Determine the [x, y] coordinate at the center of the cell enclosing the given text.  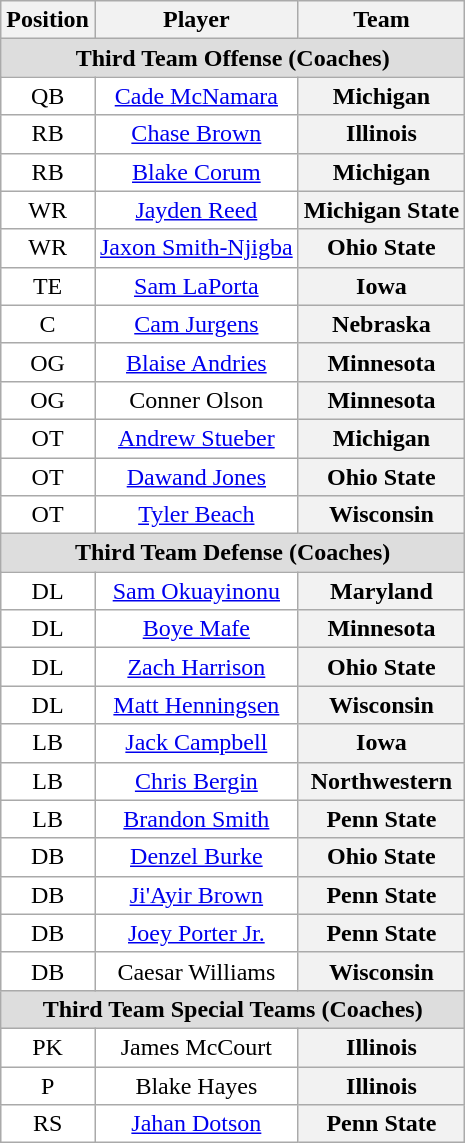
Blake Corum [196, 172]
Team [381, 20]
Blake Hayes [196, 1085]
Brandon Smith [196, 819]
Player [196, 20]
Jayden Reed [196, 210]
James McCourt [196, 1047]
Third Team Special Teams (Coaches) [233, 1009]
Boye Mafe [196, 629]
Cade McNamara [196, 96]
Jahan Dotson [196, 1124]
Position [48, 20]
PK [48, 1047]
Ji'Ayir Brown [196, 895]
Andrew Stueber [196, 438]
Nebraska [381, 324]
Jack Campbell [196, 743]
Zach Harrison [196, 667]
Denzel Burke [196, 857]
Northwestern [381, 781]
TE [48, 286]
RS [48, 1124]
Third Team Offense (Coaches) [233, 58]
Jaxon Smith-Njigba [196, 248]
Conner Olson [196, 400]
Cam Jurgens [196, 324]
Sam LaPorta [196, 286]
Michigan State [381, 210]
Sam Okuayinonu [196, 591]
Matt Henningsen [196, 705]
Chris Bergin [196, 781]
Maryland [381, 591]
Blaise Andries [196, 362]
Chase Brown [196, 134]
Joey Porter Jr. [196, 933]
P [48, 1085]
Third Team Defense (Coaches) [233, 553]
QB [48, 96]
Dawand Jones [196, 477]
Caesar Williams [196, 971]
Tyler Beach [196, 515]
C [48, 324]
